Return the [X, Y] coordinate for the center point of the cell that contains the specified text.  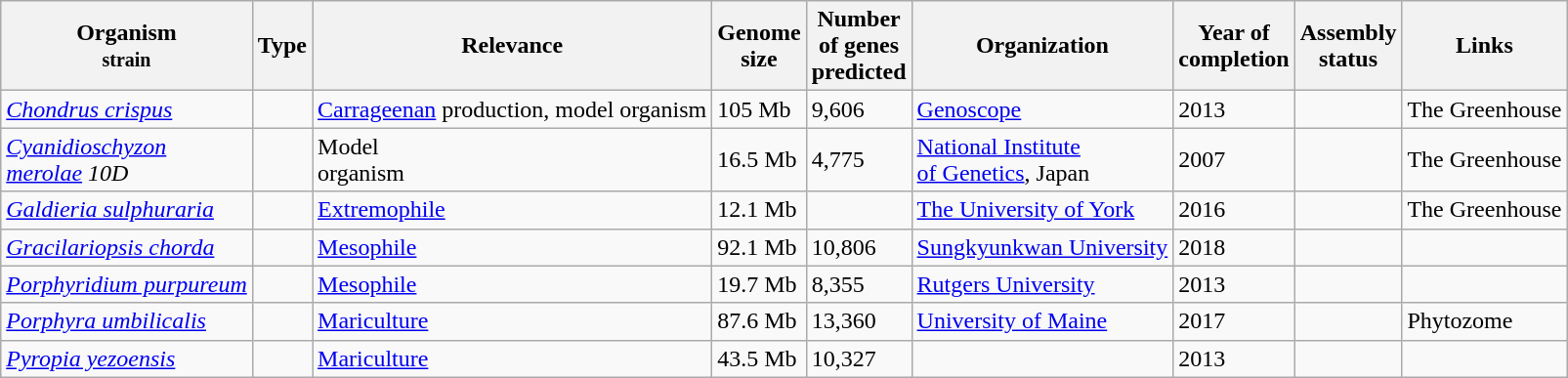
Type [281, 46]
9,606 [859, 109]
Genomesize [759, 46]
Galdieria sulphuraria [127, 210]
19.7 Mb [759, 284]
2018 [1234, 247]
Phytozome [1485, 321]
2007 [1234, 160]
Links [1485, 46]
Relevance [512, 46]
Modelorganism [512, 160]
8,355 [859, 284]
National Instituteof Genetics, Japan [1042, 160]
Organization [1042, 46]
92.1 Mb [759, 247]
Gracilariopsis chorda [127, 247]
105 Mb [759, 109]
Cyanidioschyzonmerolae 10D [127, 160]
Year ofcompletion [1234, 46]
12.1 Mb [759, 210]
Rutgers University [1042, 284]
10,327 [859, 358]
87.6 Mb [759, 321]
43.5 Mb [759, 358]
Carrageenan production, model organism [512, 109]
10,806 [859, 247]
Chondrus crispus [127, 109]
Organismstrain [127, 46]
Numberof genespredicted [859, 46]
Porphyra umbilicalis [127, 321]
Assemblystatus [1348, 46]
Genoscope [1042, 109]
13,360 [859, 321]
16.5 Mb [759, 160]
Porphyridium purpureum [127, 284]
4,775 [859, 160]
The University of York [1042, 210]
Extremophile [512, 210]
Sungkyunkwan University [1042, 247]
Pyropia yezoensis [127, 358]
University of Maine [1042, 321]
2016 [1234, 210]
2017 [1234, 321]
